Output the [x, y] coordinate of the center of the cell containing the given text.  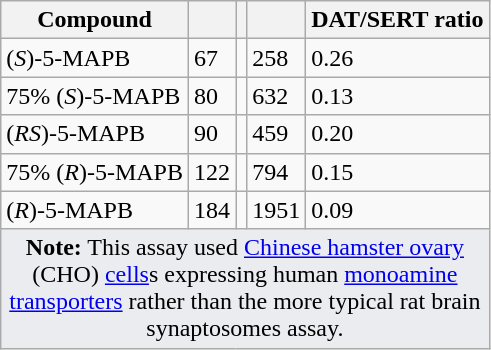
80 [212, 96]
794 [276, 172]
DAT/SERT ratio [398, 20]
(R)-5-MAPB [95, 210]
90 [212, 134]
258 [276, 58]
0.20 [398, 134]
632 [276, 96]
75% (S)-5-MAPB [95, 96]
67 [212, 58]
0.26 [398, 58]
459 [276, 134]
0.15 [398, 172]
(S)-5-MAPB [95, 58]
184 [212, 210]
122 [212, 172]
(RS)-5-MAPB [95, 134]
Compound [95, 20]
0.09 [398, 210]
0.13 [398, 96]
1951 [276, 210]
75% (R)-5-MAPB [95, 172]
